Detect which cell encompasses the target text, then output its (X, Y) center coordinate. 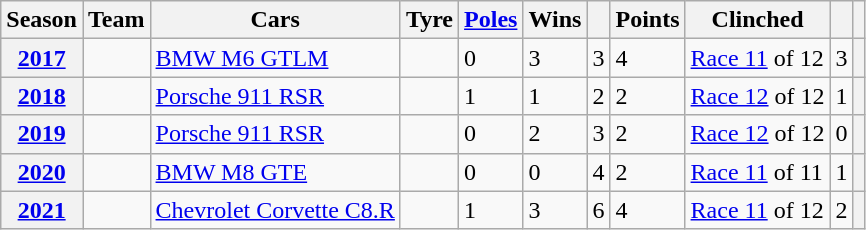
Points (648, 20)
Race 11 of 11 (758, 172)
Poles (491, 20)
2019 (42, 134)
Season (42, 20)
2020 (42, 172)
Cars (275, 20)
Clinched (758, 20)
Team (116, 20)
6 (598, 210)
BMW M8 GTE (275, 172)
Tyre (429, 20)
2021 (42, 210)
Chevrolet Corvette C8.R (275, 210)
2018 (42, 96)
Wins (555, 20)
2017 (42, 58)
BMW M6 GTLM (275, 58)
